Identify which cell holds the provided text, then report its [x, y] central coordinate. 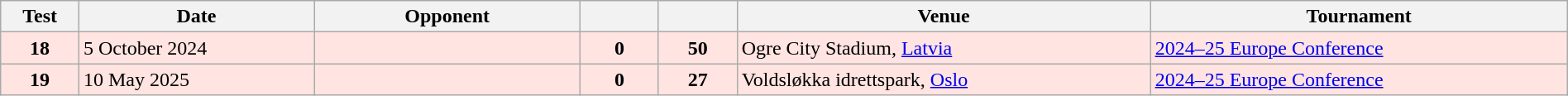
Voldsløkka idrettspark, Oslo [944, 79]
Venue [944, 17]
Date [196, 17]
Test [40, 17]
Opponent [447, 17]
Ogre City Stadium, Latvia [944, 48]
10 May 2025 [196, 79]
50 [698, 48]
27 [698, 79]
18 [40, 48]
5 October 2024 [196, 48]
Tournament [1359, 17]
19 [40, 79]
